Locate the cell with the specified text and output its [X, Y] center coordinate. 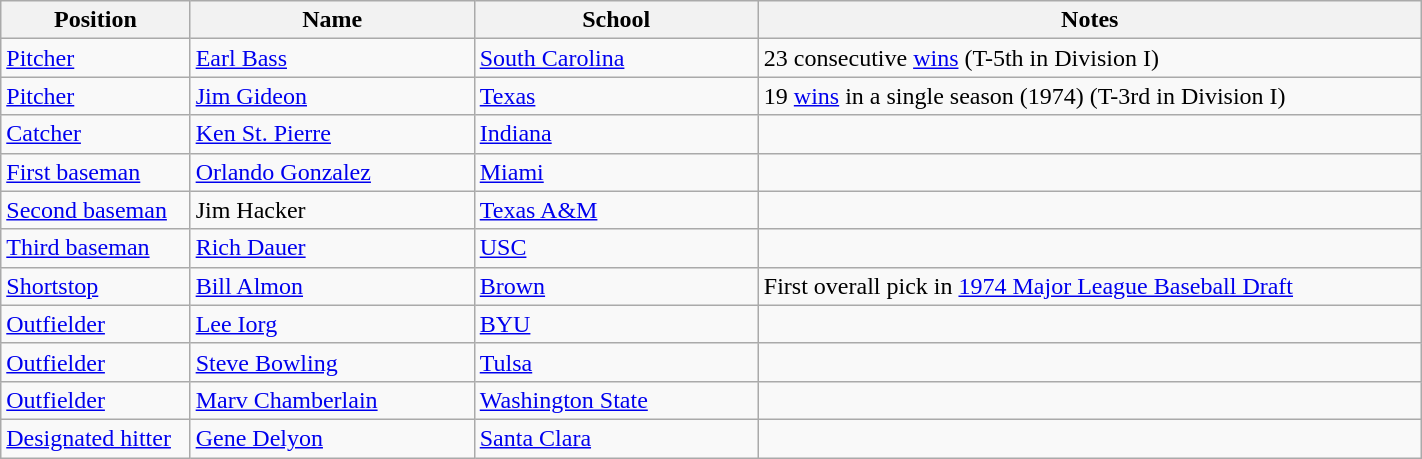
Position [96, 20]
Notes [1090, 20]
Name [332, 20]
Third baseman [96, 248]
Santa Clara [616, 438]
Second baseman [96, 210]
Shortstop [96, 286]
Washington State [616, 400]
Jim Hacker [332, 210]
Lee Iorg [332, 324]
Rich Dauer [332, 248]
Jim Gideon [332, 96]
19 wins in a single season (1974) (T-3rd in Division I) [1090, 96]
Indiana [616, 134]
Texas [616, 96]
Earl Bass [332, 58]
School [616, 20]
South Carolina [616, 58]
Tulsa [616, 362]
Ken St. Pierre [332, 134]
Texas A&M [616, 210]
First overall pick in 1974 Major League Baseball Draft [1090, 286]
Catcher [96, 134]
Steve Bowling [332, 362]
Marv Chamberlain [332, 400]
Orlando Gonzalez [332, 172]
USC [616, 248]
BYU [616, 324]
Brown [616, 286]
Miami [616, 172]
Designated hitter [96, 438]
Bill Almon [332, 286]
First baseman [96, 172]
23 consecutive wins (T-5th in Division I) [1090, 58]
Gene Delyon [332, 438]
